Extract the [X, Y] coordinate from the center of the cell holding the provided text.  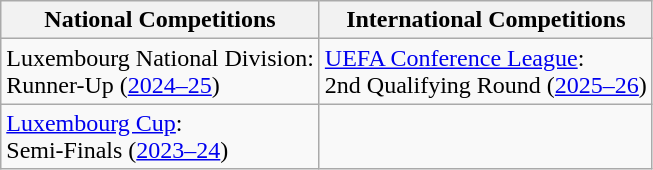
Luxembourg Cup:Semi-Finals (2023–24) [160, 136]
UEFA Conference League:2nd Qualifying Round (2025–26) [486, 72]
National Competitions [160, 20]
Luxembourg National Division:Runner-Up (2024–25) [160, 72]
International Competitions [486, 20]
